For the text-containing cell, return its midpoint in [x, y] coordinate format. 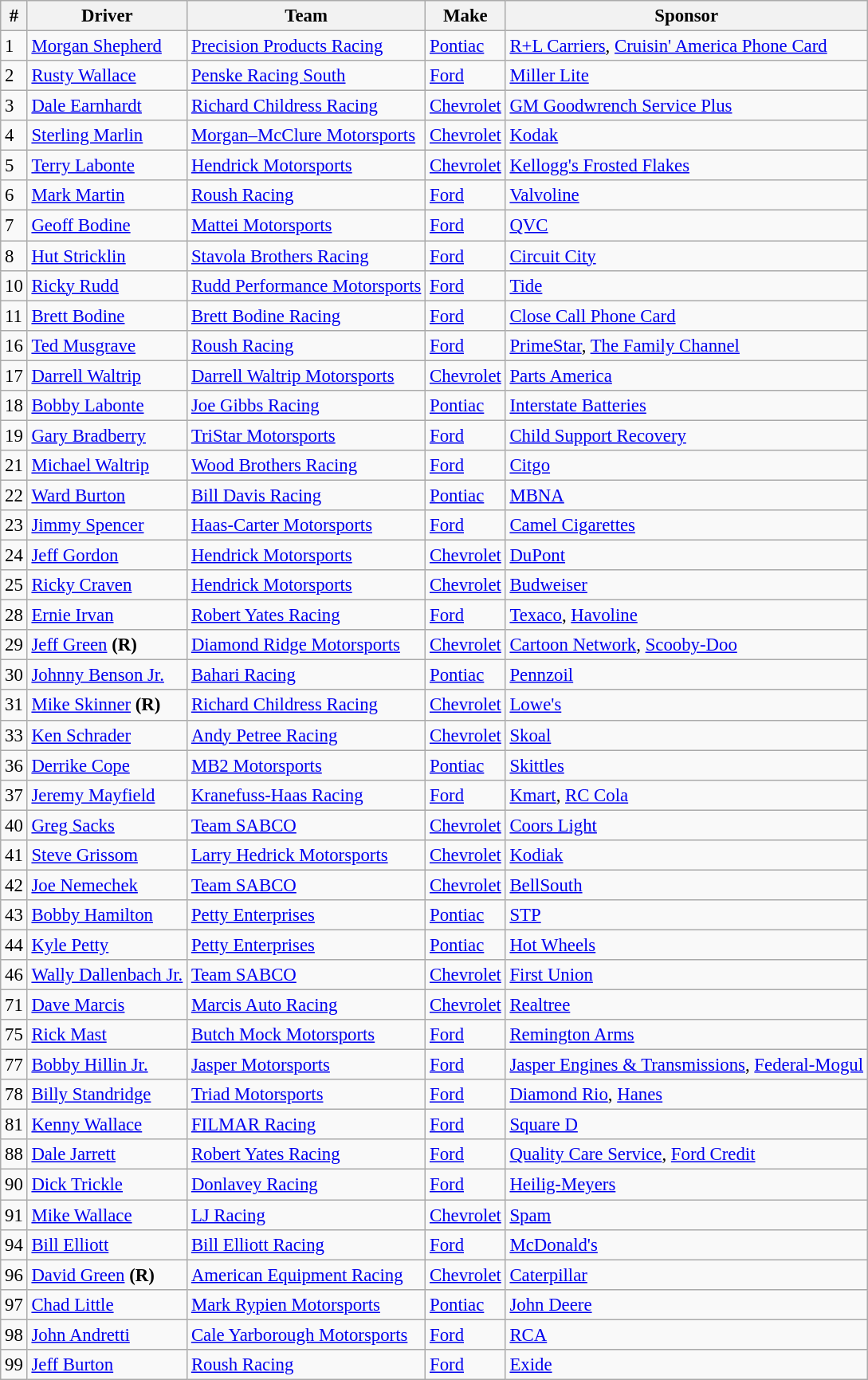
Michael Waltrip [107, 466]
21 [14, 466]
Jasper Engines & Transmissions, Federal-Mogul [686, 1065]
88 [14, 1155]
Bill Elliott [107, 1244]
Exide [686, 1365]
16 [14, 345]
Square D [686, 1125]
Remington Arms [686, 1035]
Heilig-Meyers [686, 1185]
Kellogg's Frosted Flakes [686, 166]
Bill Elliott Racing [306, 1244]
Dale Earnhardt [107, 106]
QVC [686, 226]
Dale Jarrett [107, 1155]
71 [14, 1005]
Jimmy Spencer [107, 525]
29 [14, 645]
Chad Little [107, 1304]
19 [14, 435]
Parts America [686, 375]
Jeremy Mayfield [107, 795]
77 [14, 1065]
Kyle Petty [107, 945]
75 [14, 1035]
Ricky Rudd [107, 285]
Realtree [686, 1005]
LJ Racing [306, 1215]
Skoal [686, 735]
BellSouth [686, 885]
First Union [686, 975]
33 [14, 735]
11 [14, 316]
Citgo [686, 466]
Derrike Cope [107, 765]
MBNA [686, 495]
Wood Brothers Racing [306, 466]
McDonald's [686, 1244]
10 [14, 285]
Coors Light [686, 825]
Diamond Rio, Hanes [686, 1095]
Ernie Irvan [107, 615]
Penske Racing South [306, 76]
98 [14, 1335]
Morgan–McClure Motorsports [306, 136]
78 [14, 1095]
Jeff Gordon [107, 556]
Butch Mock Motorsports [306, 1035]
American Equipment Racing [306, 1275]
90 [14, 1185]
Brett Bodine [107, 316]
Dave Marcis [107, 1005]
Jasper Motorsports [306, 1065]
7 [14, 226]
31 [14, 706]
Valvoline [686, 195]
Pennzoil [686, 675]
Billy Standridge [107, 1095]
Terry Labonte [107, 166]
4 [14, 136]
Rick Mast [107, 1035]
Kmart, RC Cola [686, 795]
17 [14, 375]
Ricky Craven [107, 585]
22 [14, 495]
Cartoon Network, Scooby-Doo [686, 645]
1 [14, 46]
Donlavey Racing [306, 1185]
Mark Rypien Motorsports [306, 1304]
Hut Stricklin [107, 256]
23 [14, 525]
Bill Davis Racing [306, 495]
Haas-Carter Motorsports [306, 525]
25 [14, 585]
Brett Bodine Racing [306, 316]
97 [14, 1304]
Andy Petree Racing [306, 735]
8 [14, 256]
Morgan Shepherd [107, 46]
Circuit City [686, 256]
Caterpillar [686, 1275]
Close Call Phone Card [686, 316]
Precision Products Racing [306, 46]
John Andretti [107, 1335]
Hot Wheels [686, 945]
GM Goodwrench Service Plus [686, 106]
Kranefuss-Haas Racing [306, 795]
Darrell Waltrip Motorsports [306, 375]
Kodiak [686, 855]
TriStar Motorsports [306, 435]
41 [14, 855]
Diamond Ridge Motorsports [306, 645]
Spam [686, 1215]
Gary Bradberry [107, 435]
2 [14, 76]
Bobby Labonte [107, 406]
Ted Musgrave [107, 345]
Kodak [686, 136]
Make [465, 16]
37 [14, 795]
FILMAR Racing [306, 1125]
28 [14, 615]
Sterling Marlin [107, 136]
Stavola Brothers Racing [306, 256]
42 [14, 885]
R+L Carriers, Cruisin' America Phone Card [686, 46]
Quality Care Service, Ford Credit [686, 1155]
David Green (R) [107, 1275]
18 [14, 406]
Joe Gibbs Racing [306, 406]
36 [14, 765]
Steve Grissom [107, 855]
Sponsor [686, 16]
46 [14, 975]
81 [14, 1125]
Johnny Benson Jr. [107, 675]
94 [14, 1244]
Team [306, 16]
RCA [686, 1335]
Dick Trickle [107, 1185]
Rusty Wallace [107, 76]
Interstate Batteries [686, 406]
STP [686, 915]
John Deere [686, 1304]
Darrell Waltrip [107, 375]
Rudd Performance Motorsports [306, 285]
Wally Dallenbach Jr. [107, 975]
Jeff Burton [107, 1365]
Cale Yarborough Motorsports [306, 1335]
43 [14, 915]
30 [14, 675]
Mattei Motorsports [306, 226]
Tide [686, 285]
Driver [107, 16]
Ward Burton [107, 495]
Budweiser [686, 585]
Ken Schrader [107, 735]
3 [14, 106]
Kenny Wallace [107, 1125]
Marcis Auto Racing [306, 1005]
5 [14, 166]
Bahari Racing [306, 675]
Bobby Hillin Jr. [107, 1065]
44 [14, 945]
Joe Nemechek [107, 885]
Greg Sacks [107, 825]
Larry Hedrick Motorsports [306, 855]
24 [14, 556]
99 [14, 1365]
Miller Lite [686, 76]
PrimeStar, The Family Channel [686, 345]
Child Support Recovery [686, 435]
# [14, 16]
DuPont [686, 556]
Jeff Green (R) [107, 645]
96 [14, 1275]
MB2 Motorsports [306, 765]
Geoff Bodine [107, 226]
Texaco, Havoline [686, 615]
6 [14, 195]
91 [14, 1215]
Mike Skinner (R) [107, 706]
Mike Wallace [107, 1215]
Lowe's [686, 706]
Skittles [686, 765]
Bobby Hamilton [107, 915]
40 [14, 825]
Triad Motorsports [306, 1095]
Mark Martin [107, 195]
Camel Cigarettes [686, 525]
